Extract the (X, Y) coordinate from the center of the cell holding the provided text.  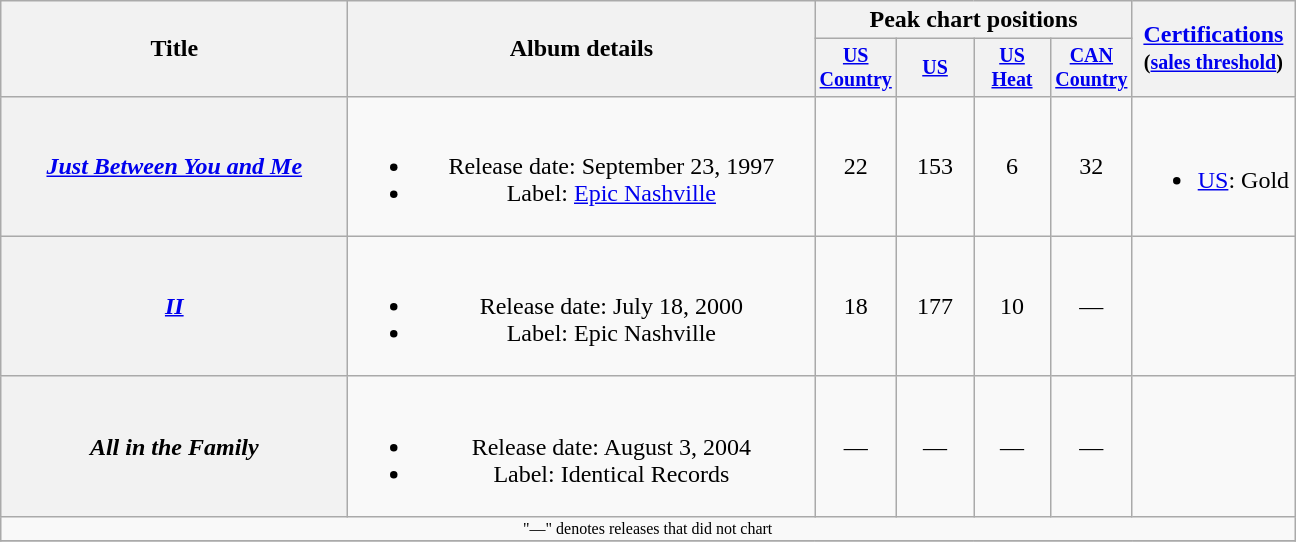
II (174, 306)
6 (1012, 166)
USHeat (1012, 68)
Release date: August 3, 2004Label: Identical Records (582, 446)
10 (1012, 306)
Title (174, 49)
22 (856, 166)
153 (936, 166)
Just Between You and Me (174, 166)
US Country (856, 68)
US: Gold (1213, 166)
All in the Family (174, 446)
18 (856, 306)
Peak chart positions (974, 20)
Release date: July 18, 2000Label: Epic Nashville (582, 306)
Album details (582, 49)
"—" denotes releases that did not chart (648, 528)
177 (936, 306)
US (936, 68)
Certifications(sales threshold) (1213, 49)
32 (1091, 166)
CAN Country (1091, 68)
Release date: September 23, 1997Label: Epic Nashville (582, 166)
